Find where the given text appears and provide that cell's center as [X, Y] coordinate. 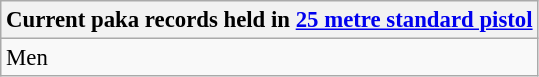
Men [270, 58]
Current paka records held in 25 metre standard pistol [270, 20]
